Output the [X, Y] coordinate of the center of the cell containing the given text.  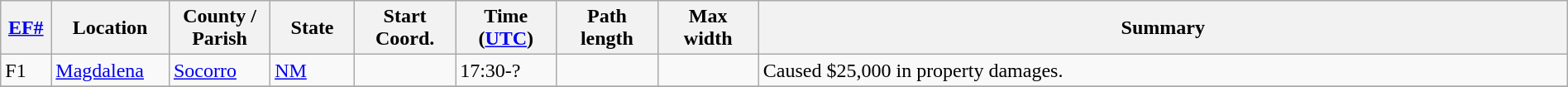
Location [111, 28]
Socorro [219, 70]
State [313, 28]
17:30-? [506, 70]
Time (UTC) [506, 28]
Caused $25,000 in property damages. [1163, 70]
Max width [708, 28]
EF# [26, 28]
Path length [607, 28]
NM [313, 70]
Summary [1163, 28]
County / Parish [219, 28]
Magdalena [111, 70]
F1 [26, 70]
Start Coord. [404, 28]
